Search for the cell housing the specified text and yield its [x, y] center coordinate. 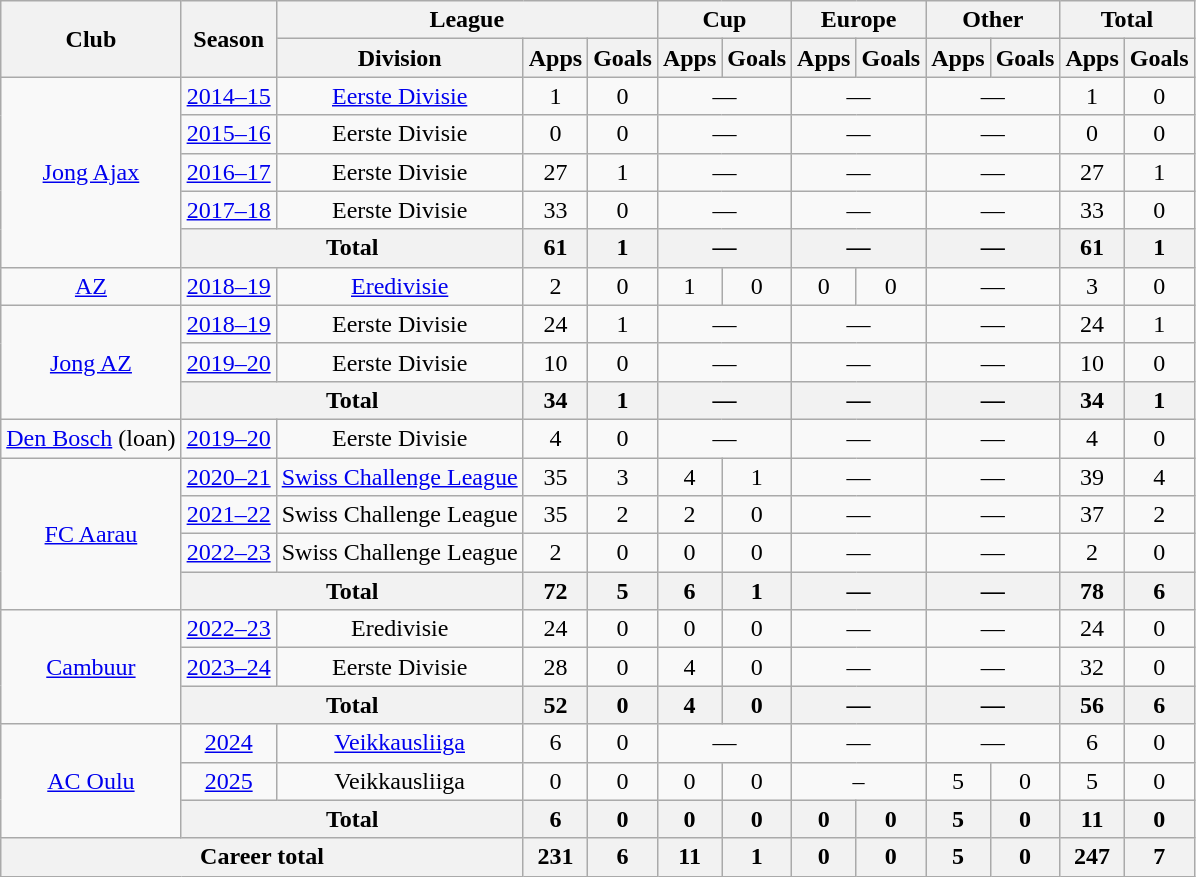
2015–16 [228, 134]
2020–21 [228, 477]
2025 [228, 781]
AZ [91, 286]
52 [555, 705]
2014–15 [228, 96]
League [466, 20]
231 [555, 857]
Cambuur [91, 667]
Division [400, 58]
Club [91, 39]
– [859, 781]
Den Bosch (loan) [91, 438]
37 [1092, 515]
AC Oulu [91, 781]
72 [555, 591]
Jong AZ [91, 362]
Other [993, 20]
78 [1092, 591]
247 [1092, 857]
2016–17 [228, 172]
Cup [724, 20]
2021–22 [228, 515]
Season [228, 39]
Jong Ajax [91, 172]
2024 [228, 743]
28 [555, 667]
Career total [262, 857]
Europe [859, 20]
7 [1159, 857]
56 [1092, 705]
FC Aarau [91, 534]
39 [1092, 477]
32 [1092, 667]
2017–18 [228, 210]
2023–24 [228, 667]
